Output the (X, Y) coordinate of the center of the cell containing the given text.  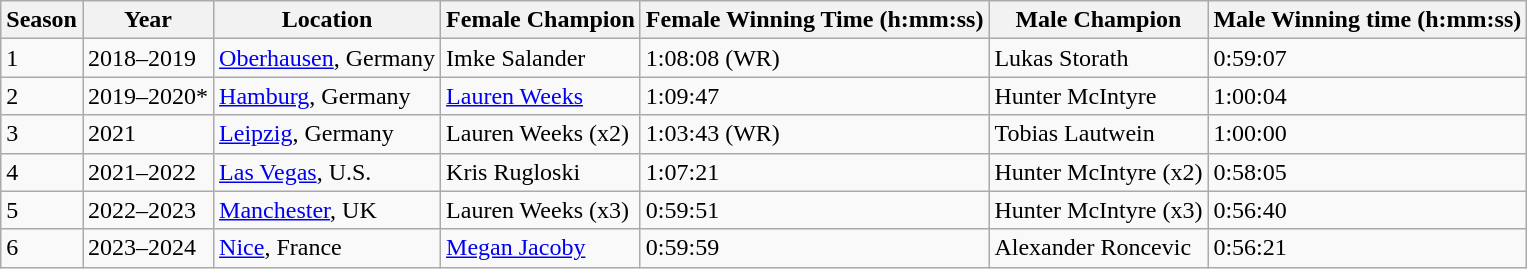
0:56:40 (1368, 210)
1:08:08 (WR) (814, 58)
Hamburg, Germany (328, 96)
1:00:00 (1368, 134)
0:59:59 (814, 248)
6 (42, 248)
2021 (148, 134)
Female Winning Time (h:mm:ss) (814, 20)
Lauren Weeks (541, 96)
Imke Salander (541, 58)
Megan Jacoby (541, 248)
1:09:47 (814, 96)
Lauren Weeks (x2) (541, 134)
Oberhausen, Germany (328, 58)
3 (42, 134)
Male Winning time (h:mm:ss) (1368, 20)
5 (42, 210)
Manchester, UK (328, 210)
Lukas Storath (1098, 58)
Female Champion (541, 20)
1:00:04 (1368, 96)
Kris Rugloski (541, 172)
0:59:07 (1368, 58)
Hunter McIntyre (x2) (1098, 172)
1:03:43 (WR) (814, 134)
Las Vegas, U.S. (328, 172)
Lauren Weeks (x3) (541, 210)
Male Champion (1098, 20)
Hunter McIntyre (1098, 96)
2023–2024 (148, 248)
Alexander Roncevic (1098, 248)
Season (42, 20)
2018–2019 (148, 58)
2021–2022 (148, 172)
Tobias Lautwein (1098, 134)
0:58:05 (1368, 172)
2019–2020* (148, 96)
Hunter McIntyre (x3) (1098, 210)
Year (148, 20)
Location (328, 20)
0:56:21 (1368, 248)
4 (42, 172)
2022–2023 (148, 210)
1 (42, 58)
2 (42, 96)
0:59:51 (814, 210)
1:07:21 (814, 172)
Nice, France (328, 248)
Leipzig, Germany (328, 134)
